Return the (X, Y) coordinate for the center point of the cell that contains the specified text.  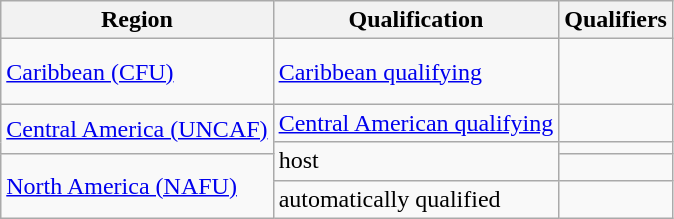
Caribbean (CFU) (137, 72)
automatically qualified (416, 199)
Qualifiers (616, 20)
North America (NAFU) (137, 186)
Central America (UNCAF) (137, 128)
host (416, 161)
Caribbean qualifying (416, 72)
Central American qualifying (416, 123)
Region (137, 20)
Qualification (416, 20)
